Search for the cell housing the specified text and yield its (x, y) center coordinate. 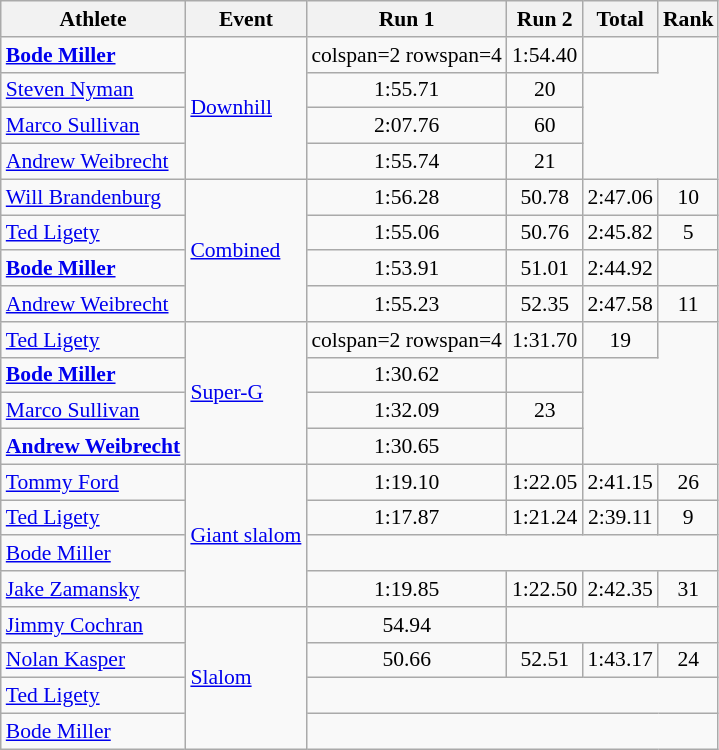
1:55.23 (406, 304)
31 (688, 589)
19 (620, 340)
Combined (246, 250)
2:41.15 (620, 482)
60 (544, 126)
10 (688, 197)
1:31.70 (544, 340)
Will Brandenburg (94, 197)
26 (688, 482)
2:39.11 (620, 518)
20 (544, 90)
54.94 (406, 625)
Super-G (246, 393)
Tommy Ford (94, 482)
1:30.65 (406, 447)
1:56.28 (406, 197)
1:22.05 (544, 482)
1:22.50 (544, 589)
2:07.76 (406, 126)
1:43.17 (620, 660)
Event (246, 19)
1:55.71 (406, 90)
51.01 (544, 269)
21 (544, 162)
1:54.40 (544, 55)
9 (688, 518)
50.76 (544, 233)
11 (688, 304)
Athlete (94, 19)
52.51 (544, 660)
2:47.06 (620, 197)
2:44.92 (620, 269)
1:17.87 (406, 518)
52.35 (544, 304)
1:30.62 (406, 375)
2:45.82 (620, 233)
Slalom (246, 678)
1:21.24 (544, 518)
Steven Nyman (94, 90)
1:53.91 (406, 269)
Jake Zamansky (94, 589)
Jimmy Cochran (94, 625)
1:19.85 (406, 589)
2:42.35 (620, 589)
50.66 (406, 660)
Run 2 (544, 19)
Nolan Kasper (94, 660)
1:55.06 (406, 233)
50.78 (544, 197)
Total (620, 19)
Downhill (246, 108)
23 (544, 411)
2:47.58 (620, 304)
Giant slalom (246, 535)
1:55.74 (406, 162)
5 (688, 233)
1:32.09 (406, 411)
1:19.10 (406, 482)
Run 1 (406, 19)
24 (688, 660)
Rank (688, 19)
